Extract the (X, Y) coordinate from the center of the cell holding the provided text.  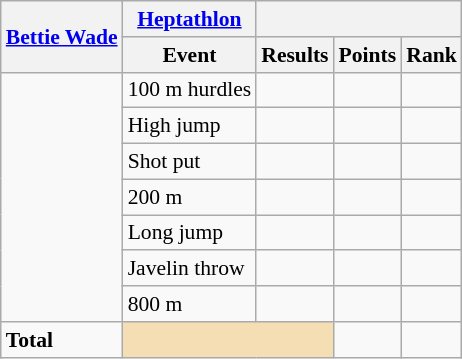
200 m (190, 197)
Points (368, 55)
Results (294, 55)
Shot put (190, 162)
100 m hurdles (190, 90)
Heptathlon (190, 19)
Event (190, 55)
High jump (190, 126)
800 m (190, 304)
Bettie Wade (62, 36)
Javelin throw (190, 269)
Rank (432, 55)
Long jump (190, 233)
Total (62, 340)
